Determine the [x, y] coordinate at the center of the cell enclosing the given text.  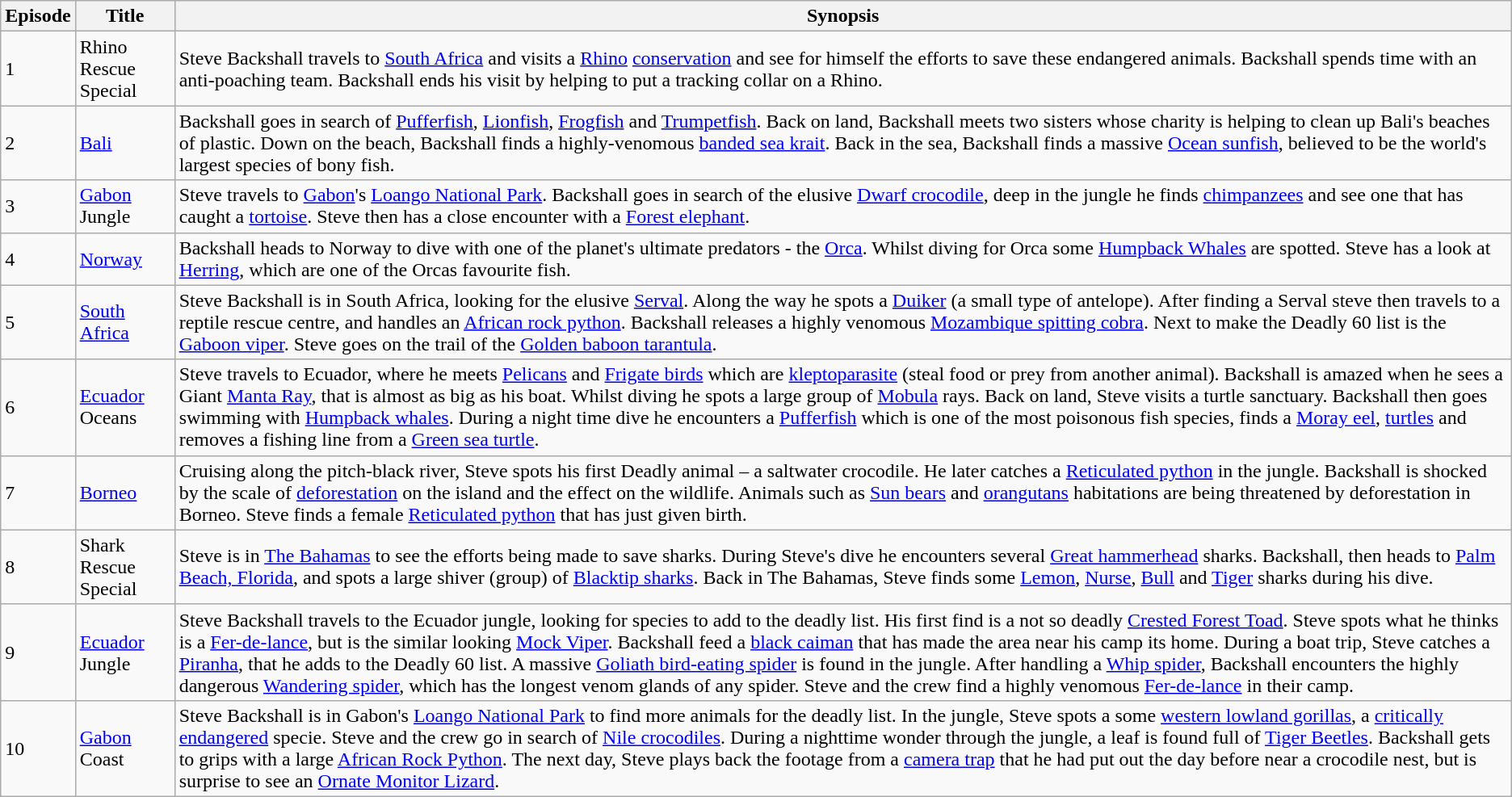
8 [38, 567]
Shark Rescue Special [124, 567]
Synopsis [843, 16]
7 [38, 493]
3 [38, 207]
Episode [38, 16]
Borneo [124, 493]
9 [38, 652]
Ecuador Oceans [124, 407]
Gabon Coast [124, 748]
2 [38, 143]
Norway [124, 258]
5 [38, 322]
South Africa [124, 322]
Ecuador Jungle [124, 652]
4 [38, 258]
Rhino Rescue Special [124, 69]
6 [38, 407]
Bali [124, 143]
Title [124, 16]
1 [38, 69]
10 [38, 748]
Gabon Jungle [124, 207]
